Find where the given text appears and provide that cell's center as (X, Y) coordinate. 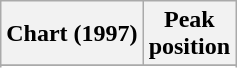
Peakposition (189, 34)
Chart (1997) (72, 34)
